Search for the cell housing the specified text and yield its [x, y] center coordinate. 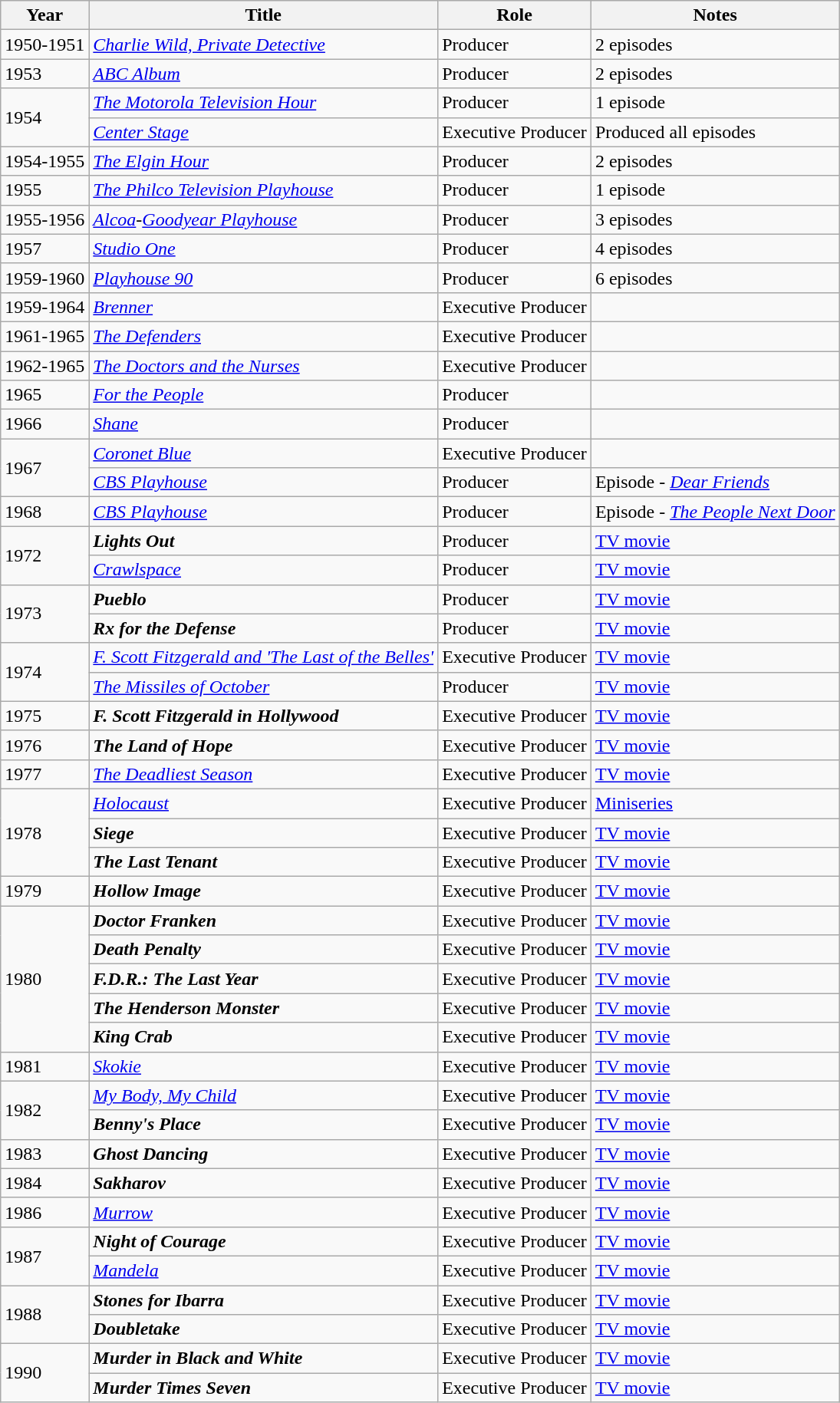
The Motorola Television Hour [264, 103]
Rx for the Defense [264, 628]
Year [44, 15]
1980 [44, 979]
1974 [44, 672]
1962-1965 [44, 366]
Murrow [264, 1212]
The Philco Television Playhouse [264, 190]
1959-1964 [44, 307]
The Deadliest Season [264, 774]
Sakharov [264, 1183]
Playhouse 90 [264, 278]
Hollow Image [264, 891]
Death Penalty [264, 950]
The Missiles of October [264, 687]
Charlie Wild, Private Detective [264, 44]
Notes [715, 15]
1973 [44, 614]
1987 [44, 1256]
1961-1965 [44, 336]
Episode - The People Next Door [715, 512]
Center Stage [264, 132]
Crawlspace [264, 570]
Pueblo [264, 599]
The Doctors and the Nurses [264, 366]
1990 [44, 1373]
Murder Times Seven [264, 1388]
1979 [44, 891]
1965 [44, 395]
Benny's Place [264, 1125]
1986 [44, 1212]
1984 [44, 1183]
Produced all episodes [715, 132]
F. Scott Fitzgerald in Hollywood [264, 716]
1954-1955 [44, 161]
Title [264, 15]
3 episodes [715, 219]
Mandela [264, 1270]
Doubletake [264, 1329]
1966 [44, 424]
Siege [264, 832]
Miniseries [715, 803]
Role [515, 15]
1955 [44, 190]
The Henderson Monster [264, 1008]
1981 [44, 1066]
Shane [264, 424]
1950-1951 [44, 44]
1975 [44, 716]
King Crab [264, 1037]
1959-1960 [44, 278]
Stones for Ibarra [264, 1300]
Murder in Black and White [264, 1359]
1982 [44, 1110]
The Land of Hope [264, 745]
Coronet Blue [264, 453]
4 episodes [715, 249]
1983 [44, 1154]
Brenner [264, 307]
Lights Out [264, 541]
1967 [44, 468]
Ghost Dancing [264, 1154]
1978 [44, 832]
The Defenders [264, 336]
Studio One [264, 249]
F. Scott Fitzgerald and 'The Last of the Belles' [264, 657]
1953 [44, 74]
F.D.R.: The Last Year [264, 979]
1954 [44, 117]
1976 [44, 745]
ABC Album [264, 74]
1968 [44, 512]
Alcoa-Goodyear Playhouse [264, 219]
My Body, My Child [264, 1095]
1977 [44, 774]
1957 [44, 249]
Night of Courage [264, 1241]
For the People [264, 395]
1988 [44, 1315]
Doctor Franken [264, 921]
Skokie [264, 1066]
Episode - Dear Friends [715, 482]
The Last Tenant [264, 862]
6 episodes [715, 278]
Holocaust [264, 803]
The Elgin Hour [264, 161]
1972 [44, 555]
1955-1956 [44, 219]
